Determine the (x, y) coordinate at the center of the cell enclosing the given text.  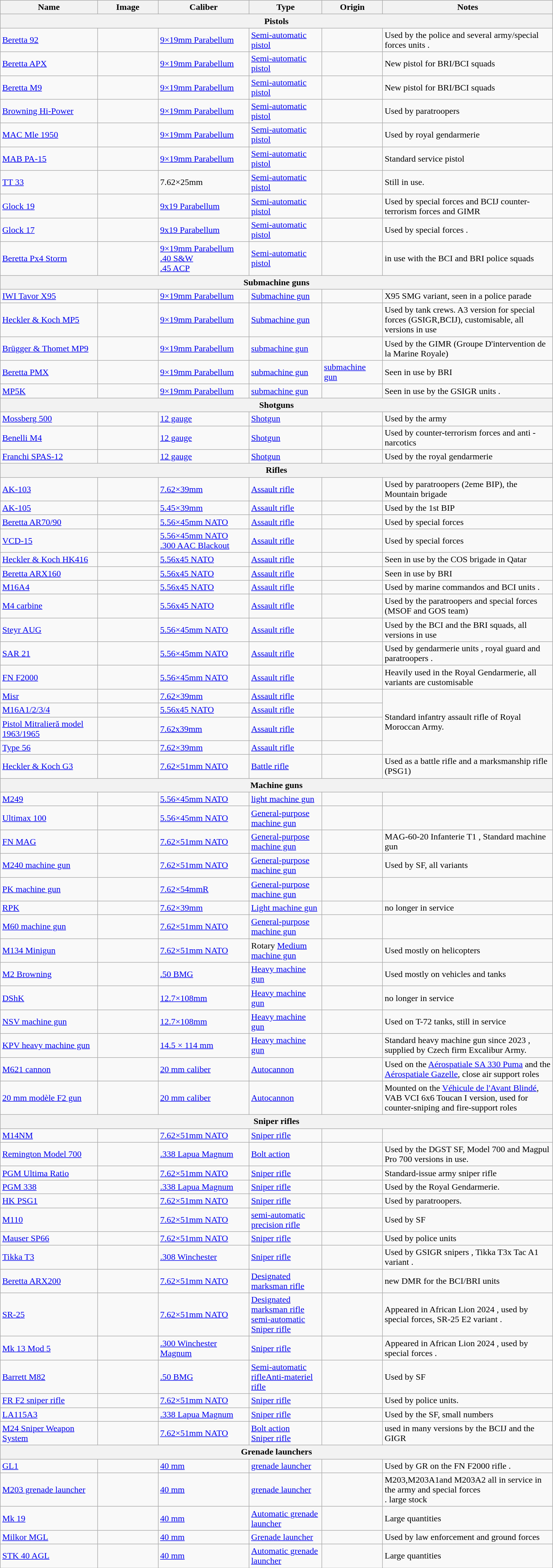
7.62x39mm (204, 729)
Heckler & Koch MP5 (49, 320)
Still in use. (468, 182)
Type (285, 7)
MAC Mle 1950 (49, 135)
M249 (49, 799)
M16A1/2/3/4 (49, 710)
Used by the Royal Gendarmerie. (468, 1187)
Mk 13 Mod 5 (49, 1348)
Pistols (276, 21)
light machine gun (285, 799)
SR-25 (49, 1315)
14.5 × 114 mm (204, 1046)
Standard infantry assault rifle of Royal Moroccan Army. (468, 722)
Used by the GIMR (Groupe D'intervention de la Marine Royale) (468, 349)
used in many versions by the BCIJ and the GIGR (468, 1433)
Designated marksman riflesemi-automatic Sniper rifle (285, 1315)
Used by the SF, small numbers (468, 1414)
Beretta ARX160 (49, 573)
5.45×39mm (204, 508)
Used by the 1st BIP (468, 508)
Appeared in African Lion 2024 , used by special forces, SR-25 E2 variant . (468, 1315)
Standard-issue army sniper rifle (468, 1173)
Used by police units (468, 1239)
Designated marksman rifle (285, 1281)
Used by the army (468, 419)
Used by special forces and BCIJ counter-terrorism forces and GIMR (468, 206)
VCD-15 (49, 541)
M203,M203A1and M203A2 all in service in the army and special forces. large stock (468, 1490)
Used mostly on helicopters (468, 951)
Battle rifle (285, 766)
PGM Ultima Ratio (49, 1173)
Used on T-72 tanks, still in service (468, 1021)
Bolt actionSniper rifle (285, 1433)
Beretta ARX200 (49, 1281)
Mounted on the Véhicule de l'Avant Blindé, VAB VCI 6x6 Toucan I version, used for counter-sniping and fire-support roles (468, 1098)
STK 40 AGL (49, 1556)
semi-automatic precision rifle (285, 1219)
Rotary Medium machine gun (285, 951)
M134 Minigun (49, 951)
Origin (352, 7)
Used by royal gendarmerie (468, 135)
Used as a battle rifle and a marksmanship rifle (PSG1) (468, 766)
GL1 (49, 1466)
M2 Browning (49, 974)
FN F2000 (49, 677)
20 mm modèle F2 gun (49, 1098)
Machine guns (276, 785)
M60 machine gun (49, 927)
Beretta APX (49, 63)
Glock 17 (49, 230)
Used by the royal gendarmerie (468, 456)
SAR 21 (49, 654)
M16A4 (49, 587)
Beretta 92 (49, 40)
Used by SF, all variants (468, 865)
Used by paratroopers. (468, 1201)
AK-103 (49, 489)
Shotguns (276, 405)
Misr (49, 696)
Used by paratroopers (468, 111)
Sniper rifles (276, 1121)
FN MAG (49, 841)
PK machine gun (49, 889)
M4 carbine (49, 606)
Grenade launchers (276, 1452)
Mk 19 (49, 1518)
Used by special forces . (468, 230)
NSV machine gun (49, 1021)
Used by GR on the FN F2000 rifle . (468, 1466)
Used mostly on vehicles and tanks (468, 974)
Used by the police and several army/special forces units . (468, 40)
Milkor MGL (49, 1537)
Beretta Px4 Storm (49, 258)
.308 Winchester (204, 1257)
Steyr AUG (49, 630)
Glock 19 (49, 206)
Heckler & Koch HK416 (49, 559)
Beretta M9 (49, 88)
Used by the BCI and the BRI squads, all versions in use (468, 630)
Barrett M82 (49, 1377)
Franchi SPAS-12 (49, 456)
DShK (49, 998)
Ultimax 100 (49, 818)
M203 grenade launcher (49, 1490)
Used by law enforcement and ground forces (468, 1537)
Beretta PMX (49, 372)
new DMR for the BCI/BRI units (468, 1281)
M240 machine gun (49, 865)
Appeared in African Lion 2024 , used by special forces . (468, 1348)
Caliber (204, 7)
TT 33 (49, 182)
Semi-automatic rifleAnti-materiel rifle (285, 1377)
Used by counter-terrorism forces and anti -narcotics (468, 438)
MP5K (49, 391)
KPV heavy machine gun (49, 1046)
Tikka T3 (49, 1257)
Type 56 (49, 748)
Name (49, 7)
M110 (49, 1219)
Used by GSIGR snipers , Tikka T3x Tac A1 variant . (468, 1257)
RPK (49, 908)
AK-105 (49, 508)
FR F2 sniper rifle (49, 1401)
MAB PA-15 (49, 158)
M24 Sniper Weapon System (49, 1433)
Brügger & Thomet MP9 (49, 349)
Standard service pistol (468, 158)
7.62×25mm (204, 182)
PGM 338 (49, 1187)
Seen in use by the COS brigade in Qatar (468, 559)
X95 SMG variant, seen in a police parade (468, 296)
9×19mm Parabellum.40 S&W.45 ACP (204, 258)
Pistol Mitralieră model 1963/1965 (49, 729)
Rifles (276, 470)
IWI Tavor X95 (49, 296)
Submachine guns (276, 282)
LA115A3 (49, 1414)
HK PSG1 (49, 1201)
Beretta AR70/90 (49, 522)
Used by police units. (468, 1401)
.300 Winchester Magnum (204, 1348)
Notes (468, 7)
Image (128, 7)
Used by marine commandos and BCI units . (468, 587)
Used by the paratroopers and special forces (MSOF and GOS team) (468, 606)
Used by the DGST SF, Model 700 and Magpul Pro 700 versions in use. (468, 1154)
Used by tank crews. A3 version for special forces (GSIGR,BCIJ), customisable, all versions in use (468, 320)
M621 cannon (49, 1069)
Used on the Aérospatiale SA 330 Puma and the Aérospatiale Gazelle, close air support roles (468, 1069)
Benelli M4 (49, 438)
Browning Hi-Power (49, 111)
Used by paratroopers (2eme BIP), the Mountain brigade (468, 489)
5.56×45mm NATO.300 AAC Blackout (204, 541)
in use with the BCI and BRI police squads (468, 258)
Standard heavy machine gun since 2023 , supplied by Czech firm Excalibur Army. (468, 1046)
Mauser SP66 (49, 1239)
Used by gendarmerie units , royal guard and paratroopers . (468, 654)
Light machine gun (285, 908)
M14NM (49, 1135)
Bolt action (285, 1154)
Heckler & Koch G3 (49, 766)
Grenade launcher (285, 1537)
Seen in use by the GSIGR units . (468, 391)
Remington Model 700 (49, 1154)
Mossberg 500 (49, 419)
7.62×54mmR (204, 889)
MAG-60-20 Infanterie T1 , Standard machine gun (468, 841)
Heavily used in the Royal Gendarmerie, all variants are customisable (468, 677)
